Scan for the cell matching the given text and deliver its [X, Y] coordinate at center. 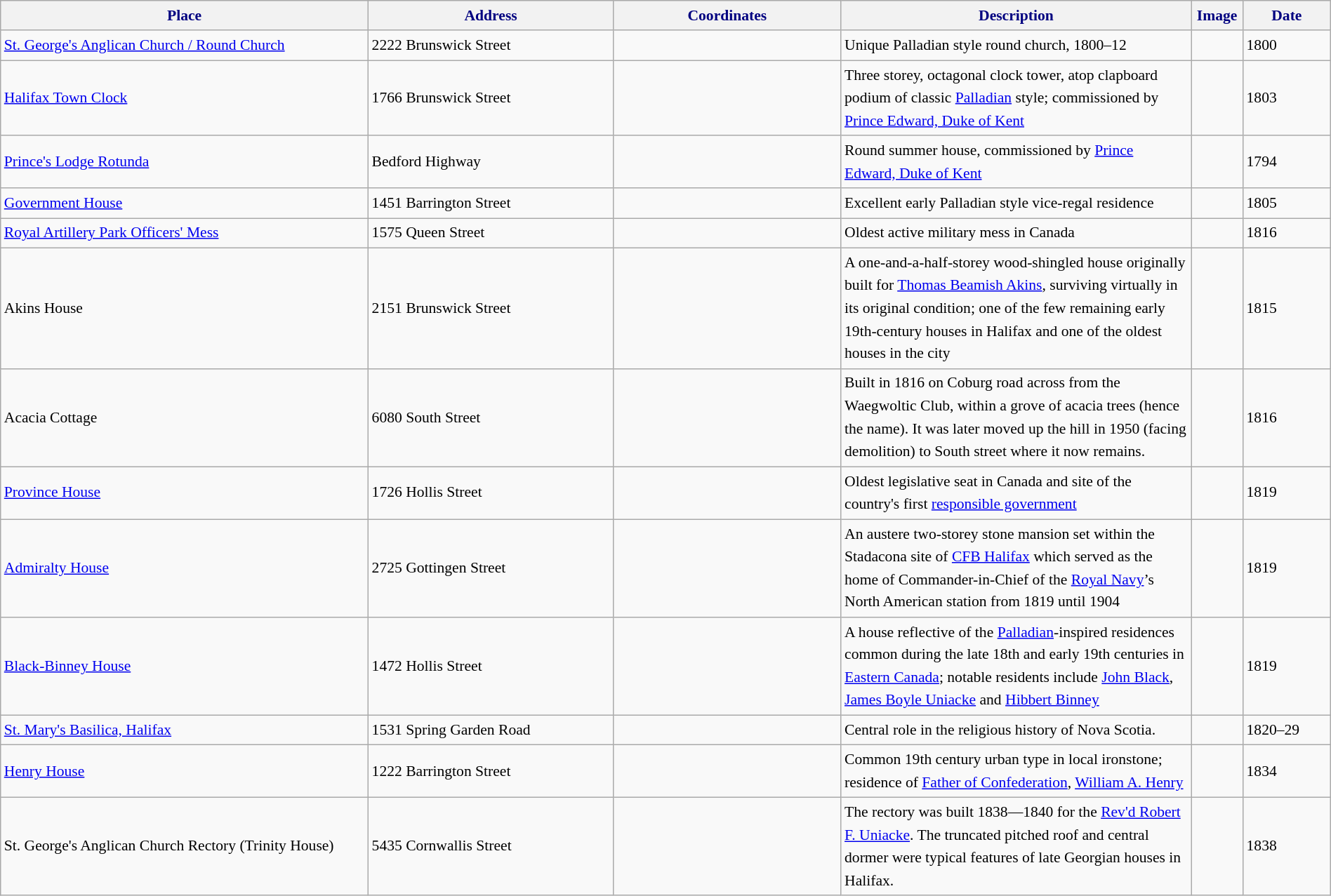
2725 Gottingen Street [491, 568]
1803 [1286, 98]
Address [491, 15]
Acacia Cottage [185, 417]
Prince's Lodge Rotunda [185, 161]
Place [185, 15]
Province House [185, 493]
1531 Spring Garden Road [491, 730]
1726 Hollis Street [491, 493]
2151 Brunswick Street [491, 308]
1815 [1286, 308]
1472 Hollis Street [491, 667]
Admiralty House [185, 568]
Coordinates [727, 15]
Unique Palladian style round church, 1800–12 [1017, 46]
Henry House [185, 772]
Government House [185, 203]
St. Mary's Basilica, Halifax [185, 730]
5435 Cornwallis Street [491, 847]
Image [1217, 15]
1766 Brunswick Street [491, 98]
Oldest active military mess in Canada [1017, 233]
Royal Artillery Park Officers' Mess [185, 233]
St. George's Anglican Church Rectory (Trinity House) [185, 847]
1820–29 [1286, 730]
Round summer house, commissioned by Prince Edward, Duke of Kent [1017, 161]
Date [1286, 15]
1805 [1286, 203]
Bedford Highway [491, 161]
St. George's Anglican Church / Round Church [185, 46]
Central role in the religious history of Nova Scotia. [1017, 730]
1794 [1286, 161]
1451 Barrington Street [491, 203]
2222 Brunswick Street [491, 46]
1800 [1286, 46]
6080 South Street [491, 417]
1222 Barrington Street [491, 772]
Oldest legislative seat in Canada and site of the country's first responsible government [1017, 493]
Common 19th century urban type in local ironstone; residence of Father of Confederation, William A. Henry [1017, 772]
1575 Queen Street [491, 233]
Excellent early Palladian style vice-regal residence [1017, 203]
Akins House [185, 308]
1838 [1286, 847]
Three storey, octagonal clock tower, atop clapboard podium of classic Palladian style; commissioned by Prince Edward, Duke of Kent [1017, 98]
Halifax Town Clock [185, 98]
Black-Binney House [185, 667]
1834 [1286, 772]
Description [1017, 15]
